Identify which cell holds the provided text, then report its (x, y) central coordinate. 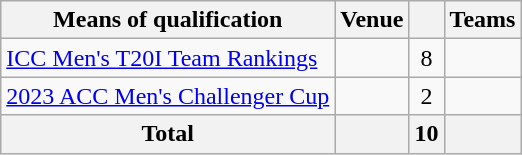
2 (426, 96)
10 (426, 134)
Total (168, 134)
ICC Men's T20I Team Rankings (168, 58)
2023 ACC Men's Challenger Cup (168, 96)
Teams (482, 20)
Venue (372, 20)
8 (426, 58)
Means of qualification (168, 20)
